For the text-containing cell, return its midpoint in [x, y] coordinate format. 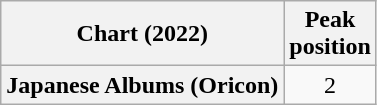
Japanese Albums (Oricon) [142, 85]
2 [330, 85]
Chart (2022) [142, 34]
Peakposition [330, 34]
